Pinpoint the cell where the given text exists, returning its (X, Y) midpoint coordinate. 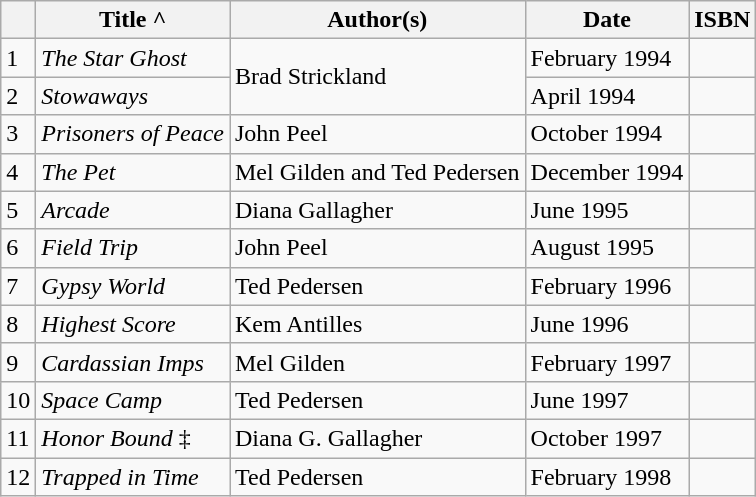
Date (607, 20)
Honor Bound ‡ (133, 438)
ISBN (722, 20)
Highest Score (133, 324)
5 (18, 210)
9 (18, 362)
June 1995 (607, 210)
Diana G. Gallagher (378, 438)
February 1997 (607, 362)
December 1994 (607, 172)
February 1996 (607, 286)
10 (18, 400)
August 1995 (607, 248)
Title ^ (133, 20)
12 (18, 477)
February 1998 (607, 477)
Trapped in Time (133, 477)
Space Camp (133, 400)
October 1994 (607, 134)
11 (18, 438)
Gypsy World (133, 286)
June 1997 (607, 400)
3 (18, 134)
February 1994 (607, 58)
Field Trip (133, 248)
The Star Ghost (133, 58)
Mel Gilden (378, 362)
Arcade (133, 210)
Prisoners of Peace (133, 134)
Mel Gilden and Ted Pedersen (378, 172)
2 (18, 96)
April 1994 (607, 96)
7 (18, 286)
Diana Gallagher (378, 210)
Author(s) (378, 20)
Kem Antilles (378, 324)
The Pet (133, 172)
June 1996 (607, 324)
8 (18, 324)
6 (18, 248)
Brad Strickland (378, 77)
October 1997 (607, 438)
1 (18, 58)
Stowaways (133, 96)
Cardassian Imps (133, 362)
4 (18, 172)
